Extract the [X, Y] coordinate from the center of the cell holding the provided text.  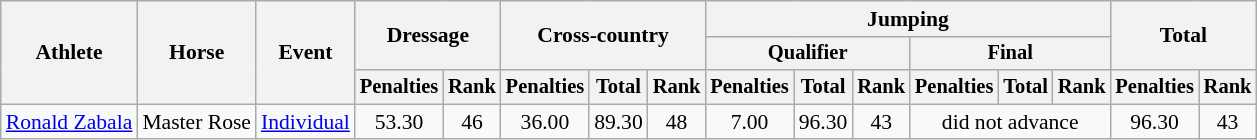
Final [1010, 54]
Qualifier [808, 54]
Athlete [70, 52]
48 [677, 122]
7.00 [749, 122]
Event [306, 52]
89.30 [618, 122]
Jumping [908, 19]
Master Rose [196, 122]
Dressage [428, 36]
Horse [196, 52]
Ronald Zabala [70, 122]
did not advance [1010, 122]
53.30 [399, 122]
46 [472, 122]
Individual [306, 122]
36.00 [545, 122]
Cross-country [604, 36]
